Locate the cell with the specified text and output its (X, Y) center coordinate. 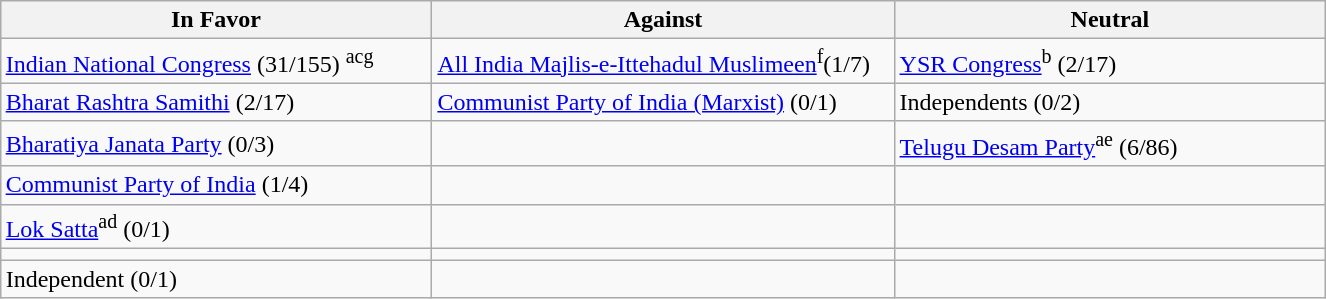
Indian National Congress (31/155) acg (216, 62)
Bharat Rashtra Samithi (2/17) (216, 102)
Independents (0/2) (1110, 102)
Against (663, 20)
Communist Party of India (1/4) (216, 185)
Independent (0/1) (216, 279)
Telugu Desam Partyae (6/86) (1110, 144)
Lok Sattaad (0/1) (216, 226)
Bharatiya Janata Party (0/3) (216, 144)
All India Majlis-e-Ittehadul Muslimeenf(1/7) (663, 62)
Communist Party of India (Marxist) (0/1) (663, 102)
Neutral (1110, 20)
YSR Congressb (2/17) (1110, 62)
In Favor (216, 20)
